Determine the (X, Y) coordinate at the center of the cell enclosing the given text.  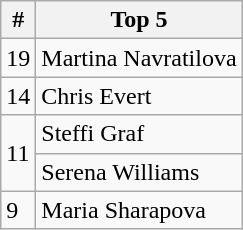
19 (18, 58)
Steffi Graf (139, 134)
14 (18, 96)
Serena Williams (139, 172)
Top 5 (139, 20)
Maria Sharapova (139, 210)
# (18, 20)
11 (18, 153)
Chris Evert (139, 96)
9 (18, 210)
Martina Navratilova (139, 58)
